Extract the (X, Y) coordinate from the center of the cell holding the provided text.  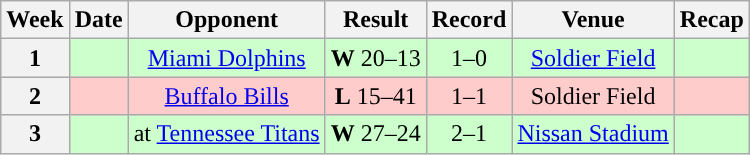
Date (98, 20)
Record (469, 20)
2–1 (469, 134)
Week (35, 20)
W 27–24 (376, 134)
1–1 (469, 96)
Buffalo Bills (226, 96)
Miami Dolphins (226, 58)
1–0 (469, 58)
W 20–13 (376, 58)
2 (35, 96)
at Tennessee Titans (226, 134)
Nissan Stadium (593, 134)
3 (35, 134)
L 15–41 (376, 96)
Venue (593, 20)
Opponent (226, 20)
Recap (712, 20)
1 (35, 58)
Result (376, 20)
